Locate the cell with the specified text and output its (X, Y) center coordinate. 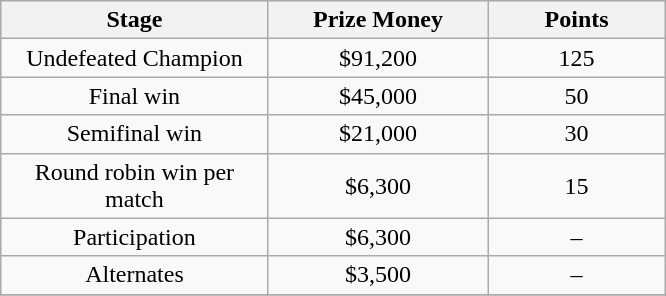
$3,500 (378, 275)
125 (577, 58)
Final win (134, 96)
Participation (134, 237)
Prize Money (378, 20)
15 (577, 186)
$45,000 (378, 96)
Points (577, 20)
$21,000 (378, 134)
Semifinal win (134, 134)
Undefeated Champion (134, 58)
Round robin win per match (134, 186)
50 (577, 96)
Stage (134, 20)
Alternates (134, 275)
$91,200 (378, 58)
30 (577, 134)
